Extract the (x, y) coordinate from the center of the cell holding the provided text.  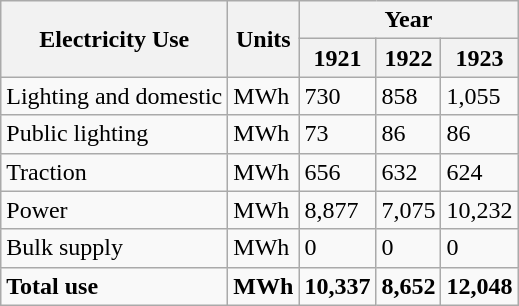
1923 (480, 58)
Units (264, 39)
1922 (408, 58)
632 (408, 172)
624 (480, 172)
1921 (338, 58)
Power (114, 210)
1,055 (480, 96)
73 (338, 134)
12,048 (480, 286)
Total use (114, 286)
7,075 (408, 210)
Bulk supply (114, 248)
730 (338, 96)
8,652 (408, 286)
10,337 (338, 286)
8,877 (338, 210)
858 (408, 96)
Traction (114, 172)
Electricity Use (114, 39)
656 (338, 172)
10,232 (480, 210)
Year (408, 20)
Public lighting (114, 134)
Lighting and domestic (114, 96)
